Output the (X, Y) coordinate of the center of the cell containing the given text.  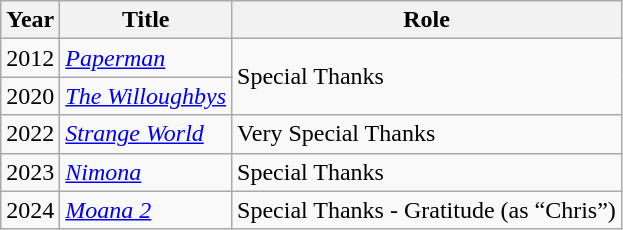
2023 (30, 172)
The Willoughbys (146, 96)
Special Thanks - Gratitude (as “Chris”) (427, 210)
2024 (30, 210)
Nimona (146, 172)
Strange World (146, 134)
Year (30, 20)
2012 (30, 58)
Paperman (146, 58)
Role (427, 20)
Very Special Thanks (427, 134)
Moana 2 (146, 210)
2020 (30, 96)
2022 (30, 134)
Title (146, 20)
